Provide the (x, y) coordinate of the cell's center where the given text is located.  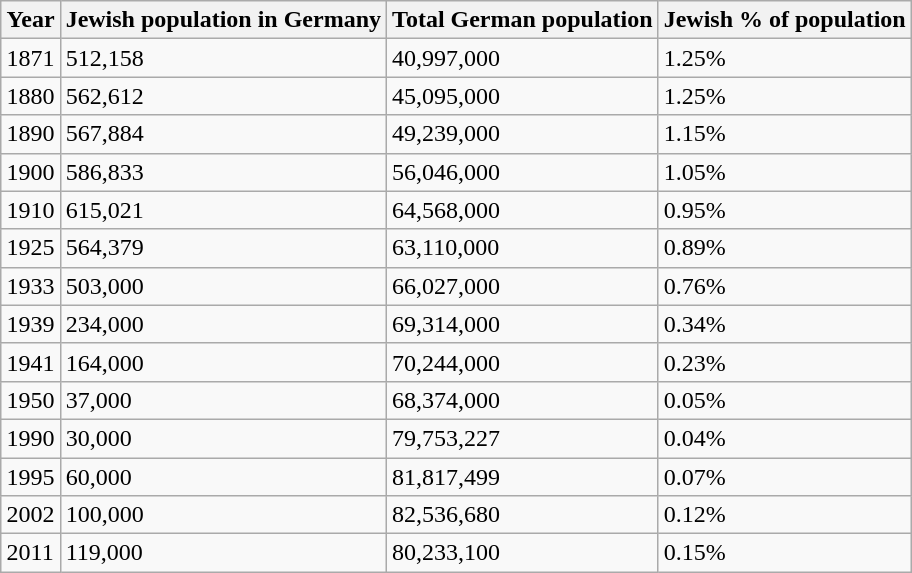
0.23% (784, 362)
1871 (30, 58)
234,000 (223, 324)
615,021 (223, 210)
512,158 (223, 58)
0.07% (784, 477)
60,000 (223, 477)
164,000 (223, 362)
564,379 (223, 248)
0.34% (784, 324)
37,000 (223, 400)
70,244,000 (523, 362)
1990 (30, 438)
68,374,000 (523, 400)
586,833 (223, 172)
0.12% (784, 515)
0.15% (784, 553)
1.05% (784, 172)
1890 (30, 134)
0.95% (784, 210)
567,884 (223, 134)
0.04% (784, 438)
503,000 (223, 286)
1.15% (784, 134)
66,027,000 (523, 286)
45,095,000 (523, 96)
56,046,000 (523, 172)
63,110,000 (523, 248)
1941 (30, 362)
0.76% (784, 286)
40,997,000 (523, 58)
82,536,680 (523, 515)
30,000 (223, 438)
1925 (30, 248)
0.89% (784, 248)
Total German population (523, 20)
69,314,000 (523, 324)
1880 (30, 96)
64,568,000 (523, 210)
1950 (30, 400)
2011 (30, 553)
81,817,499 (523, 477)
2002 (30, 515)
100,000 (223, 515)
1995 (30, 477)
1900 (30, 172)
0.05% (784, 400)
1939 (30, 324)
Year (30, 20)
119,000 (223, 553)
80,233,100 (523, 553)
562,612 (223, 96)
49,239,000 (523, 134)
1910 (30, 210)
79,753,227 (523, 438)
Jewish % of population (784, 20)
Jewish population in Germany (223, 20)
1933 (30, 286)
